Locate the cell with the specified text and output its [X, Y] center coordinate. 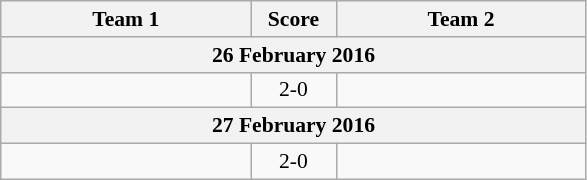
26 February 2016 [294, 55]
27 February 2016 [294, 126]
Score [294, 19]
Team 1 [126, 19]
Team 2 [461, 19]
